Identify which cell holds the provided text, then report its (X, Y) central coordinate. 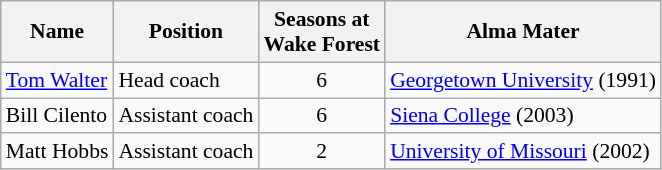
University of Missouri (2002) (523, 152)
Seasons atWake Forest (322, 32)
Georgetown University (1991) (523, 80)
2 (322, 152)
Matt Hobbs (58, 152)
Alma Mater (523, 32)
Name (58, 32)
Bill Cilento (58, 116)
Tom Walter (58, 80)
Siena College (2003) (523, 116)
Position (186, 32)
Head coach (186, 80)
